For the text-containing cell, return its midpoint in (X, Y) coordinate format. 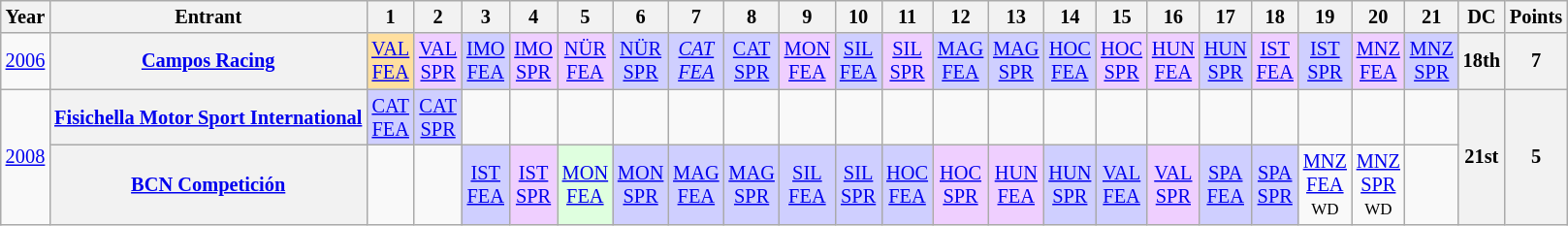
10 (858, 16)
BCN Competición (208, 184)
20 (1379, 16)
Points (1536, 16)
8 (751, 16)
MNZFEA (1379, 61)
MNZSPR (1431, 61)
IMOFEA (485, 61)
18th (1482, 61)
13 (1016, 16)
4 (533, 16)
9 (807, 16)
SPASPR (1275, 184)
NÜRSPR (640, 61)
Year (25, 16)
19 (1325, 16)
IMOSPR (533, 61)
15 (1121, 16)
12 (960, 16)
Entrant (208, 16)
MNZFEAWD (1325, 184)
18 (1275, 16)
21 (1431, 16)
6 (640, 16)
DC (1482, 16)
11 (908, 16)
1 (390, 16)
14 (1070, 16)
3 (485, 16)
16 (1173, 16)
17 (1226, 16)
SPAFEA (1226, 184)
MNZSPRWD (1379, 184)
2006 (25, 61)
NÜRFEA (586, 61)
2008 (25, 157)
21st (1482, 157)
Fisichella Motor Sport International (208, 117)
2 (438, 16)
Campos Racing (208, 61)
MONSPR (640, 184)
